Pinpoint the cell where the given text exists, returning its [x, y] midpoint coordinate. 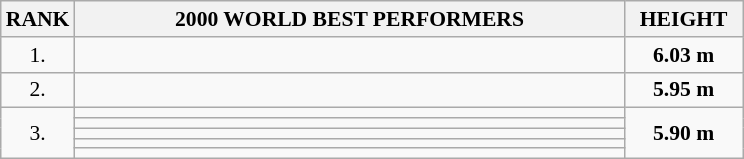
2000 WORLD BEST PERFORMERS [349, 19]
2. [38, 90]
RANK [38, 19]
5.90 m [684, 134]
1. [38, 55]
HEIGHT [684, 19]
3. [38, 134]
6.03 m [684, 55]
5.95 m [684, 90]
